Find where the given text appears and provide that cell's center as (X, Y) coordinate. 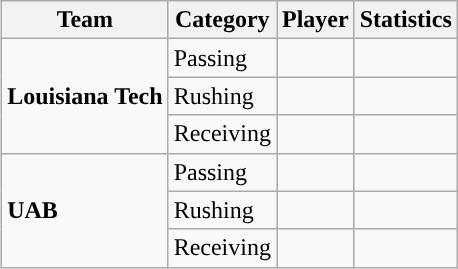
Category (222, 20)
Player (315, 20)
Statistics (406, 20)
Louisiana Tech (85, 96)
Team (85, 20)
UAB (85, 210)
